Search for the cell housing the specified text and yield its [x, y] center coordinate. 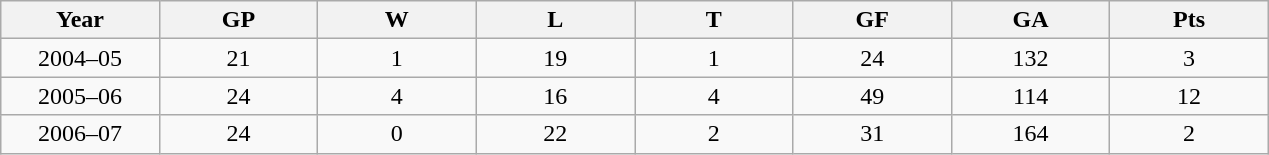
2004–05 [80, 58]
31 [872, 134]
L [555, 20]
164 [1030, 134]
0 [397, 134]
132 [1030, 58]
21 [238, 58]
W [397, 20]
Year [80, 20]
3 [1189, 58]
19 [555, 58]
GF [872, 20]
12 [1189, 96]
16 [555, 96]
22 [555, 134]
T [713, 20]
Pts [1189, 20]
2005–06 [80, 96]
GA [1030, 20]
GP [238, 20]
114 [1030, 96]
2006–07 [80, 134]
49 [872, 96]
